Locate the cell with the specified text and output its (X, Y) center coordinate. 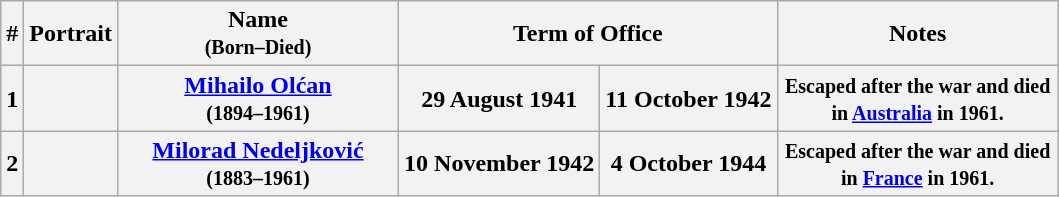
Name(Born–Died) (258, 34)
11 October 1942 (688, 98)
Mihailo Olćan(1894–1961) (258, 98)
Notes (918, 34)
# (12, 34)
1 (12, 98)
4 October 1944 (688, 164)
2 (12, 164)
Milorad Nedeljković(1883–1961) (258, 164)
Term of Office (588, 34)
Escaped after the war and died in France in 1961. (918, 164)
29 August 1941 (500, 98)
Portrait (71, 34)
10 November 1942 (500, 164)
Escaped after the war and died in Australia in 1961. (918, 98)
